Return (X, Y) of the center of cell containing provided text 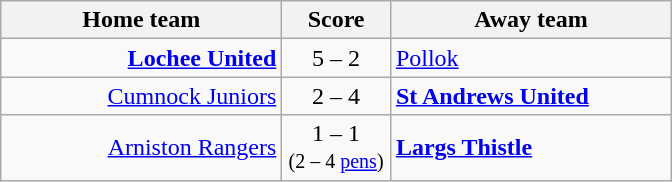
Lochee United (142, 58)
5 – 2 (336, 58)
1 – 1(2 – 4 pens) (336, 148)
Largs Thistle (530, 148)
Home team (142, 20)
Score (336, 20)
Pollok (530, 58)
St Andrews United (530, 96)
Arniston Rangers (142, 148)
Cumnock Juniors (142, 96)
Away team (530, 20)
2 – 4 (336, 96)
